Scan for the cell matching the given text and deliver its [X, Y] coordinate at center. 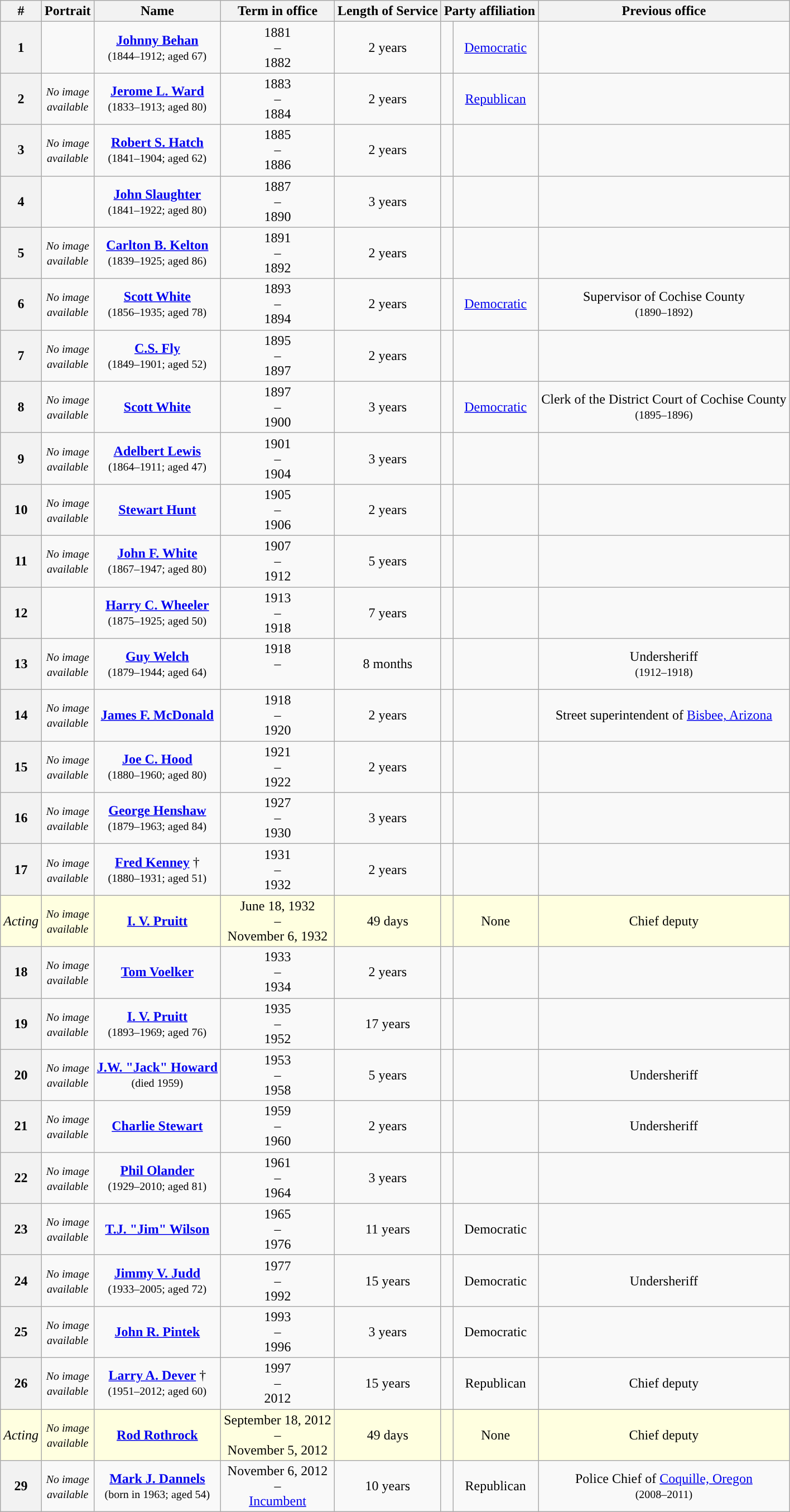
1 [21, 47]
Jimmy V. Judd(1933–2005; aged 72) [157, 1280]
Carlton B. Kelton(1839–1925; aged 86) [157, 253]
Name [157, 11]
Fred Kenney †(1880–1931; aged 51) [157, 870]
Rod Rothrock [157, 1434]
12 [21, 613]
14 [21, 716]
8 [21, 407]
1918–1920 [278, 716]
1965–1976 [278, 1229]
John R. Pintek [157, 1332]
Previous office [664, 11]
Jerome L. Ward(1833–1913; aged 80) [157, 99]
1887–1890 [278, 201]
11 years [387, 1229]
1907–1912 [278, 561]
1961–1964 [278, 1178]
Charlie Stewart [157, 1126]
9 [21, 458]
1901–1904 [278, 458]
1897–1900 [278, 407]
1935–1952 [278, 1024]
15 [21, 767]
1913–1918 [278, 613]
June 18, 1932 –November 6, 1932 [278, 921]
T.J. "Jim" Wilson [157, 1229]
7 [21, 356]
13 [21, 664]
20 [21, 1075]
November 6, 2012–Incumbent [278, 1486]
1891–1892 [278, 253]
Harry C. Wheeler(1875–1925; aged 50) [157, 613]
16 [21, 818]
18 [21, 972]
4 [21, 201]
Supervisor of Cochise County(1890–1892) [664, 304]
1918– [278, 664]
# [21, 11]
1959–1960 [278, 1126]
1921–1922 [278, 767]
Johnny Behan(1844–1912; aged 67) [157, 47]
11 [21, 561]
I. V. Pruitt(1893–1969; aged 76) [157, 1024]
1885–1886 [278, 150]
Larry A. Dever †(1951–2012; aged 60) [157, 1383]
Portrait [68, 11]
John F. White(1867–1947; aged 80) [157, 561]
Tom Voelker [157, 972]
1953–1958 [278, 1075]
29 [21, 1486]
10 years [387, 1486]
Robert S. Hatch(1841–1904; aged 62) [157, 150]
George Henshaw(1879–1963; aged 84) [157, 818]
17 [21, 870]
Joe C. Hood(1880–1960; aged 80) [157, 767]
Clerk of the District Court of Cochise County(1895–1896) [664, 407]
23 [21, 1229]
1993–1996 [278, 1332]
1931–1932 [278, 870]
5 [21, 253]
17 years [387, 1024]
19 [21, 1024]
1893–1894 [278, 304]
1977–1992 [278, 1280]
Scott White [157, 407]
1997–2012 [278, 1383]
Phil Olander(1929–2010; aged 81) [157, 1178]
21 [21, 1126]
25 [21, 1332]
September 18, 2012 –November 5, 2012 [278, 1434]
Term in office [278, 11]
Mark J. Dannels(born in 1963; aged 54) [157, 1486]
Street superintendent of Bisbee, Arizona [664, 716]
26 [21, 1383]
Party affiliation [489, 11]
1927–1930 [278, 818]
3 [21, 150]
1883–1884 [278, 99]
I. V. Pruitt [157, 921]
1905–1906 [278, 510]
Length of Service [387, 11]
Guy Welch(1879–1944; aged 64) [157, 664]
1895–1897 [278, 356]
2 [21, 99]
Adelbert Lewis(1864–1911; aged 47) [157, 458]
Police Chief of Coquille, Oregon(2008–2011) [664, 1486]
C.S. Fly(1849–1901; aged 52) [157, 356]
1881–1882 [278, 47]
Undersheriff(1912–1918) [664, 664]
Scott White(1856–1935; aged 78) [157, 304]
10 [21, 510]
6 [21, 304]
8 months [387, 664]
Stewart Hunt [157, 510]
James F. McDonald [157, 716]
1933–1934 [278, 972]
24 [21, 1280]
J.W. "Jack" Howard(died 1959) [157, 1075]
22 [21, 1178]
7 years [387, 613]
John Slaughter(1841–1922; aged 80) [157, 201]
